From the cell containing the given text, extract its center point as (X, Y) coordinate. 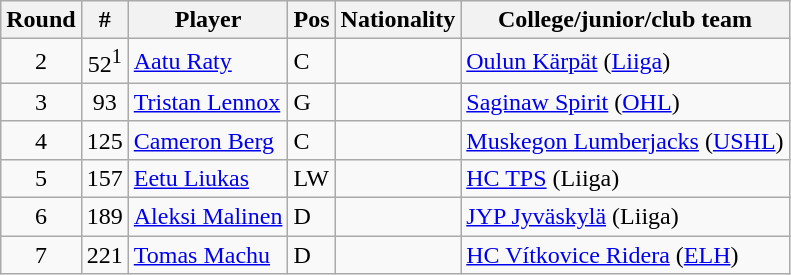
221 (104, 255)
HC TPS (Liiga) (625, 178)
JYP Jyväskylä (Liiga) (625, 217)
Cameron Berg (208, 140)
Tomas Machu (208, 255)
7 (41, 255)
Aleksi Malinen (208, 217)
93 (104, 102)
HC Vítkovice Ridera (ELH) (625, 255)
Oulun Kärpät (Liiga) (625, 62)
4 (41, 140)
Nationality (398, 20)
3 (41, 102)
Tristan Lennox (208, 102)
Round (41, 20)
125 (104, 140)
LW (312, 178)
College/junior/club team (625, 20)
Muskegon Lumberjacks (USHL) (625, 140)
Aatu Raty (208, 62)
157 (104, 178)
189 (104, 217)
2 (41, 62)
Eetu Liukas (208, 178)
G (312, 102)
5 (41, 178)
Pos (312, 20)
# (104, 20)
Player (208, 20)
Saginaw Spirit (OHL) (625, 102)
6 (41, 217)
521 (104, 62)
